Output the [X, Y] coordinate of the center of the cell containing the given text.  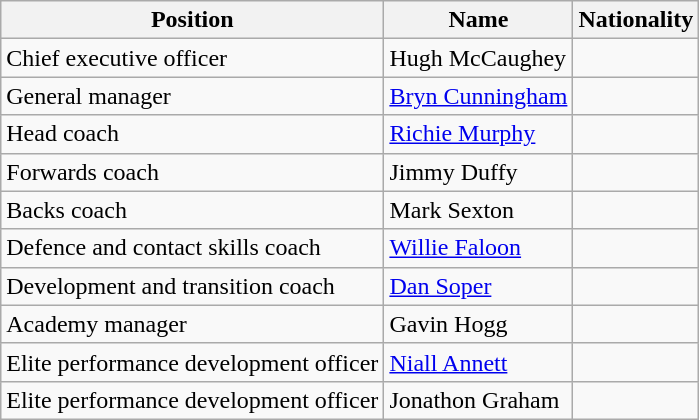
Niall Annett [478, 362]
Defence and contact skills coach [192, 248]
Backs coach [192, 210]
Nationality [636, 20]
Bryn Cunningham [478, 96]
Academy manager [192, 324]
Gavin Hogg [478, 324]
Jimmy Duffy [478, 172]
Forwards coach [192, 172]
Willie Faloon [478, 248]
Mark Sexton [478, 210]
Dan Soper [478, 286]
Head coach [192, 134]
Development and transition coach [192, 286]
Chief executive officer [192, 58]
Hugh McCaughey [478, 58]
Jonathon Graham [478, 400]
Position [192, 20]
Name [478, 20]
Richie Murphy [478, 134]
General manager [192, 96]
